Determine the (x, y) coordinate at the center of the cell enclosing the given text.  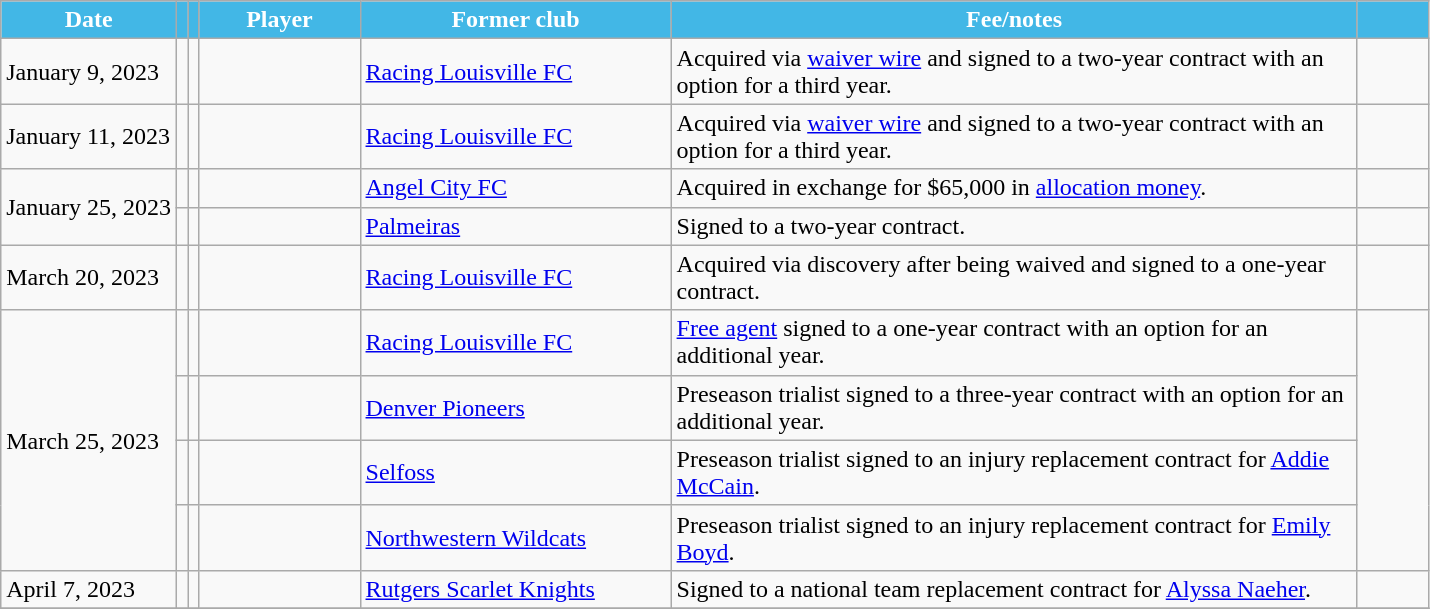
Denver Pioneers (516, 408)
March 20, 2023 (89, 278)
Northwestern Wildcats (516, 538)
Preseason trialist signed to an injury replacement contract for Addie McCain. (1014, 472)
Palmeiras (516, 226)
January 11, 2023 (89, 136)
Selfoss (516, 472)
April 7, 2023 (89, 589)
Angel City FC (516, 188)
Former club (516, 20)
Date (89, 20)
Rutgers Scarlet Knights (516, 589)
January 9, 2023 (89, 72)
Signed to a national team replacement contract for Alyssa Naeher. (1014, 589)
Free agent signed to a one-year contract with an option for an additional year. (1014, 342)
January 25, 2023 (89, 207)
March 25, 2023 (89, 440)
Acquired via discovery after being waived and signed to a one-year contract. (1014, 278)
Player (280, 20)
Fee/notes (1014, 20)
Acquired in exchange for $65,000 in allocation money. (1014, 188)
Preseason trialist signed to an injury replacement contract for Emily Boyd. (1014, 538)
Signed to a two-year contract. (1014, 226)
Preseason trialist signed to a three-year contract with an option for an additional year. (1014, 408)
